For the text-containing cell, return its midpoint in (X, Y) coordinate format. 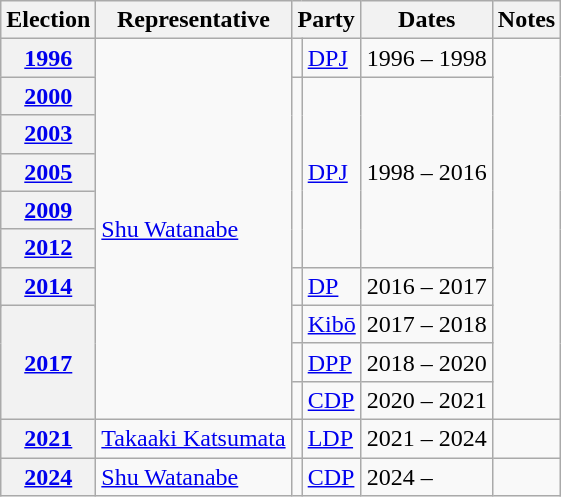
Party (326, 20)
2016 – 2017 (426, 286)
Kibō (332, 324)
DPP (332, 362)
2024 – (426, 477)
2009 (48, 210)
DP (332, 286)
2000 (48, 96)
Representative (194, 20)
2017 (48, 362)
2017 – 2018 (426, 324)
2005 (48, 172)
Notes (526, 20)
1996 (48, 58)
2012 (48, 248)
2020 – 2021 (426, 400)
LDP (332, 438)
2021 (48, 438)
1998 – 2016 (426, 172)
2014 (48, 286)
2018 – 2020 (426, 362)
Dates (426, 20)
2003 (48, 134)
2024 (48, 477)
2021 – 2024 (426, 438)
Takaaki Katsumata (194, 438)
Election (48, 20)
1996 – 1998 (426, 58)
